Return the (X, Y) coordinate for the center point of the cell that contains the specified text.  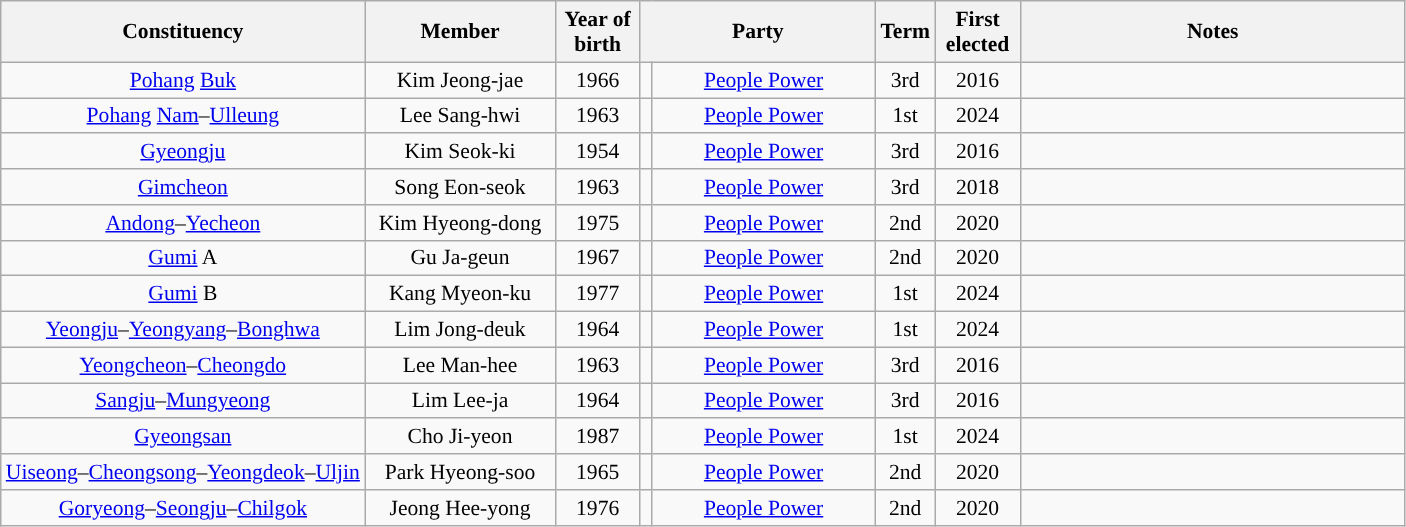
Gimcheon (183, 187)
Song Eon-seok (460, 187)
Constituency (183, 32)
2018 (978, 187)
1976 (598, 508)
Cho Ji-yeon (460, 437)
Gu Ja-geun (460, 258)
Gyeongsan (183, 437)
Kim Hyeong-dong (460, 223)
1987 (598, 437)
Pohang Buk (183, 80)
Kim Jeong-jae (460, 80)
Park Hyeong-soo (460, 472)
Kim Seok-ki (460, 152)
Lim Lee-ja (460, 401)
Goryeong–Seongju–Chilgok (183, 508)
Lim Jong-deuk (460, 330)
1965 (598, 472)
Gumi A (183, 258)
Sangju–Mungyeong (183, 401)
Lee Sang-hwi (460, 116)
Notes (1212, 32)
Gyeongju (183, 152)
Member (460, 32)
Kang Myeon-ku (460, 294)
Yeongcheon–Cheongdo (183, 365)
Gumi B (183, 294)
Pohang Nam–Ulleung (183, 116)
Party (758, 32)
Jeong Hee-yong (460, 508)
1954 (598, 152)
1967 (598, 258)
Yeongju–Yeongyang–Bonghwa (183, 330)
Year of birth (598, 32)
1977 (598, 294)
1975 (598, 223)
1966 (598, 80)
Lee Man-hee (460, 365)
Term (905, 32)
Uiseong–Cheongsong–Yeongdeok–Uljin (183, 472)
First elected (978, 32)
Andong–Yecheon (183, 223)
